Capture the cell that displays the provided text and extract its [X, Y] central coordinate. 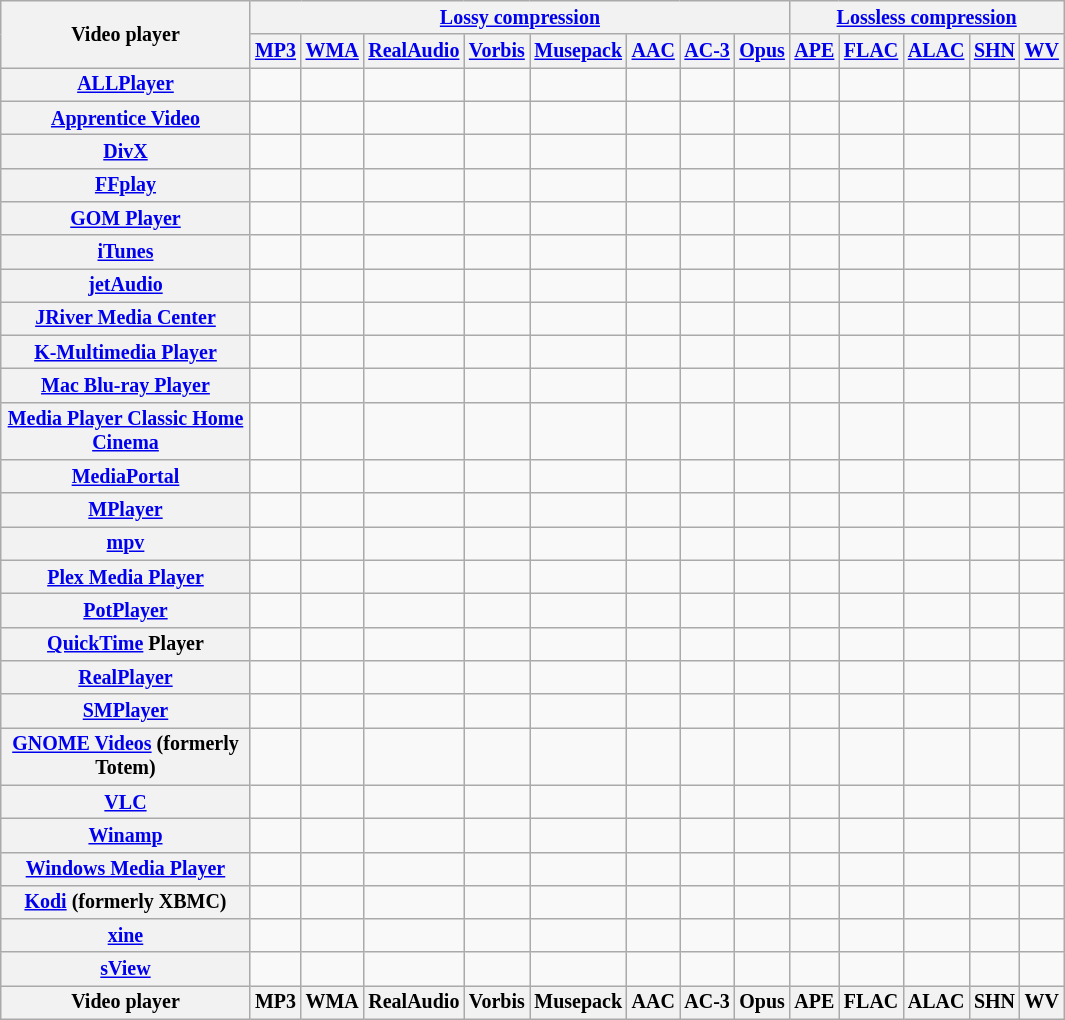
Mac Blu-ray Player [126, 386]
Windows Media Player [126, 868]
MPlayer [126, 510]
Winamp [126, 836]
xine [126, 936]
Apprentice Video [126, 118]
GOM Player [126, 218]
mpv [126, 544]
MediaPortal [126, 476]
PotPlayer [126, 610]
Lossless compression [927, 18]
RealPlayer [126, 678]
Plex Media Player [126, 578]
Media Player Classic Home Cinema [126, 432]
FFplay [126, 184]
JRiver Media Center [126, 318]
GNOME Videos (formerly Totem) [126, 756]
QuickTime Player [126, 644]
K-Multimedia Player [126, 352]
Lossy compression [520, 18]
jetAudio [126, 286]
Kodi (formerly XBMC) [126, 902]
iTunes [126, 252]
VLC [126, 802]
sView [126, 970]
DivX [126, 152]
ALLPlayer [126, 84]
SMPlayer [126, 710]
